Detect which cell encompasses the target text, then output its (X, Y) center coordinate. 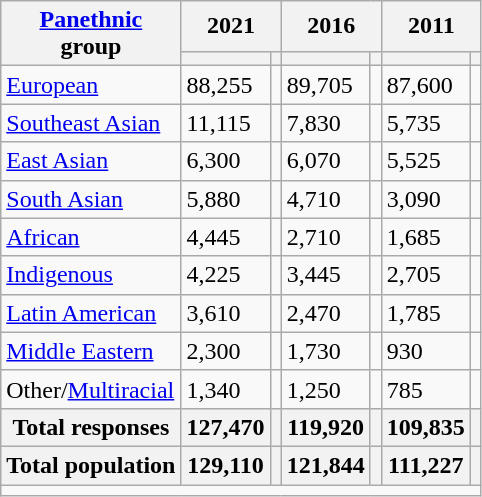
1,730 (326, 351)
4,225 (226, 275)
East Asian (91, 161)
930 (426, 351)
4,710 (326, 199)
1,785 (426, 313)
Middle Eastern (91, 351)
Indigenous (91, 275)
109,835 (426, 427)
Latin American (91, 313)
6,070 (326, 161)
2,710 (326, 237)
2011 (431, 26)
1,340 (226, 389)
Total population (91, 465)
3,090 (426, 199)
5,880 (226, 199)
South Asian (91, 199)
5,735 (426, 123)
Panethnicgroup (91, 34)
89,705 (326, 85)
1,685 (426, 237)
Other/Multiracial (91, 389)
87,600 (426, 85)
2016 (331, 26)
7,830 (326, 123)
127,470 (226, 427)
3,610 (226, 313)
129,110 (226, 465)
6,300 (226, 161)
1,250 (326, 389)
119,920 (326, 427)
2021 (231, 26)
121,844 (326, 465)
African (91, 237)
European (91, 85)
2,300 (226, 351)
88,255 (226, 85)
5,525 (426, 161)
Total responses (91, 427)
4,445 (226, 237)
2,705 (426, 275)
3,445 (326, 275)
785 (426, 389)
2,470 (326, 313)
Southeast Asian (91, 123)
111,227 (426, 465)
11,115 (226, 123)
